Return the (X, Y) coordinate for the center point of the cell that contains the specified text.  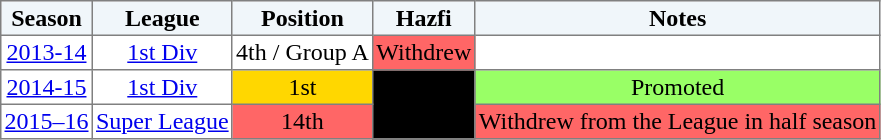
Position (302, 18)
Season (47, 18)
2013-14 (47, 52)
Promoted (678, 87)
2015–16 (47, 121)
14th (302, 121)
1st (302, 87)
Super League (162, 121)
Hazfi (424, 18)
4th / Group A (302, 52)
Withdrew (424, 52)
League (162, 18)
Withdrew from the League in half season (678, 121)
2014-15 (47, 87)
Notes (678, 18)
